Detect which cell encompasses the target text, then output its [x, y] center coordinate. 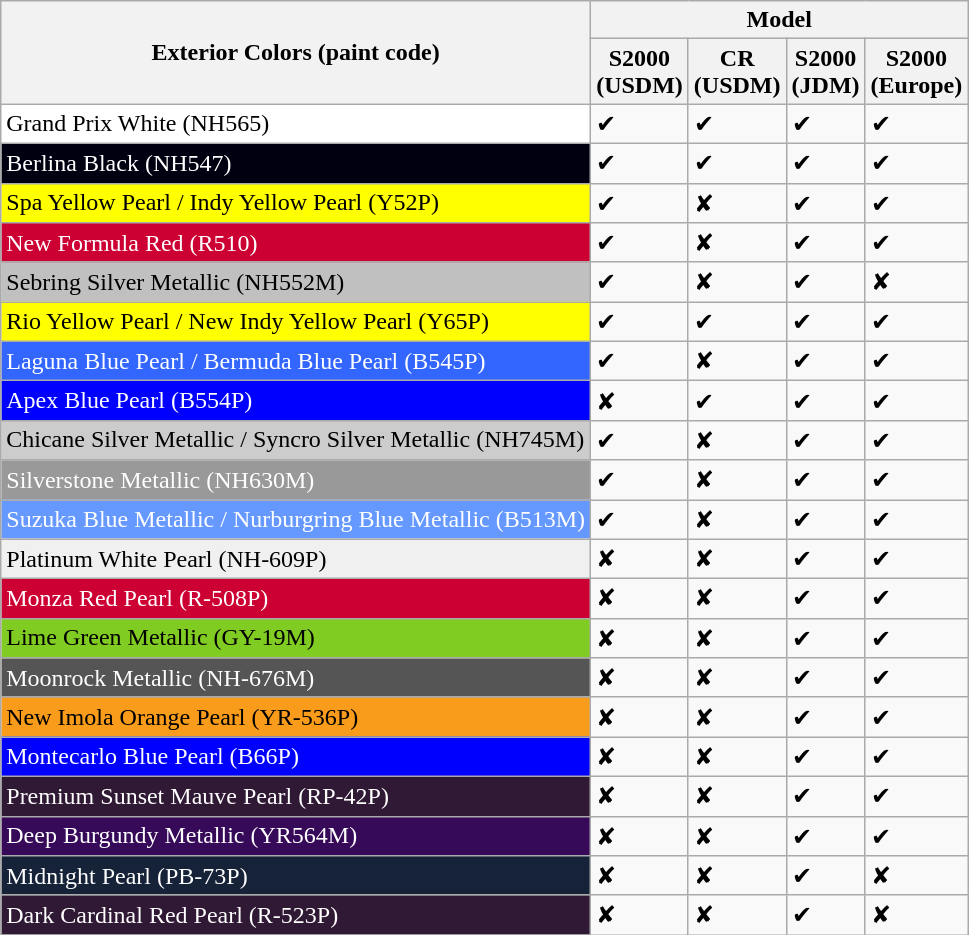
S2000(USDM) [640, 72]
New Formula Red (R510) [296, 243]
Berlina Black (NH547) [296, 163]
Spa Yellow Pearl / Indy Yellow Pearl (Y52P) [296, 203]
Rio Yellow Pearl / New Indy Yellow Pearl (Y65P) [296, 322]
Deep Burgundy Metallic (YR564M) [296, 836]
Sebring Silver Metallic (NH552M) [296, 282]
CR(USDM) [737, 72]
Midnight Pearl (PB-73P) [296, 876]
Lime Green Metallic (GY-19M) [296, 638]
New Imola Orange Pearl (YR-536P) [296, 717]
Chicane Silver Metallic / Syncro Silver Metallic (NH745M) [296, 440]
Montecarlo Blue Pearl (B66P) [296, 757]
Exterior Colors (paint code) [296, 52]
Model [780, 20]
Platinum White Pearl (NH-609P) [296, 559]
S2000(Europe) [916, 72]
Moonrock Metallic (NH-676M) [296, 678]
Laguna Blue Pearl / Bermuda Blue Pearl (B545P) [296, 361]
Silverstone Metallic (NH630M) [296, 480]
Suzuka Blue Metallic / Nurburgring Blue Metallic (B513M) [296, 520]
Monza Red Pearl (R-508P) [296, 599]
Apex Blue Pearl (B554P) [296, 401]
Dark Cardinal Red Pearl (R-523P) [296, 915]
S2000(JDM) [826, 72]
Premium Sunset Mauve Pearl (RP-42P) [296, 796]
Grand Prix White (NH565) [296, 124]
